Return (x, y) of the center of cell containing provided text 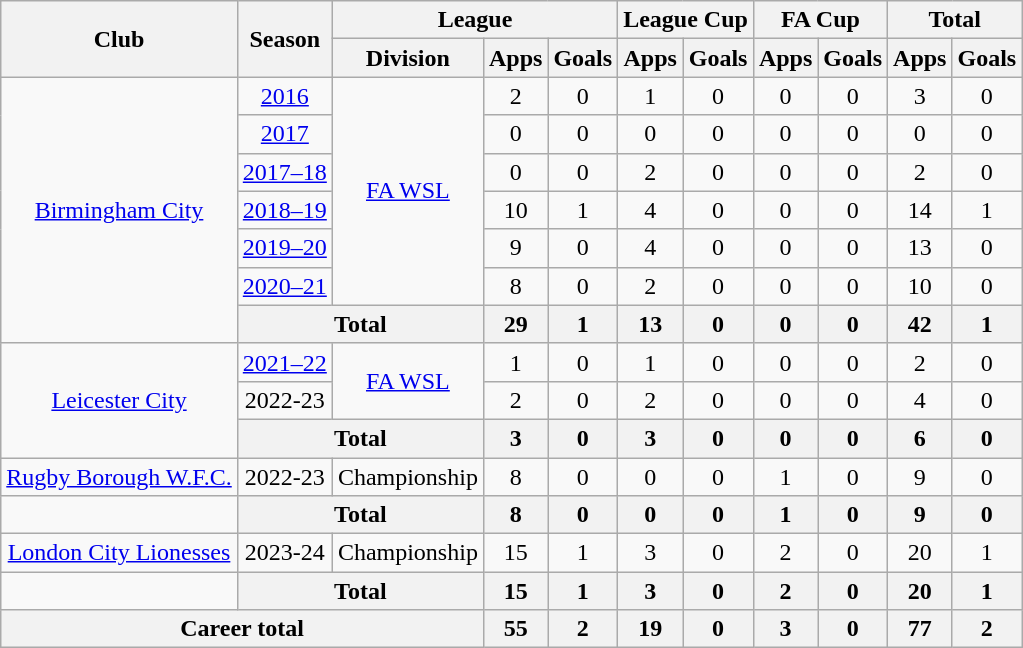
2016 (284, 96)
77 (920, 629)
Club (120, 39)
2020–21 (284, 286)
29 (515, 324)
Career total (242, 629)
55 (515, 629)
League (474, 20)
FA Cup (820, 20)
London City Lionesses (120, 553)
6 (920, 438)
Season (284, 39)
Rugby Borough W.F.C. (120, 477)
Leicester City (120, 400)
2019–20 (284, 248)
2018–19 (284, 210)
14 (920, 210)
2017 (284, 134)
Division (408, 58)
2023-24 (284, 553)
19 (650, 629)
2017–18 (284, 172)
Birmingham City (120, 210)
League Cup (686, 20)
42 (920, 324)
2021–22 (284, 362)
